Extract the (x, y) coordinate from the center of the cell holding the provided text.  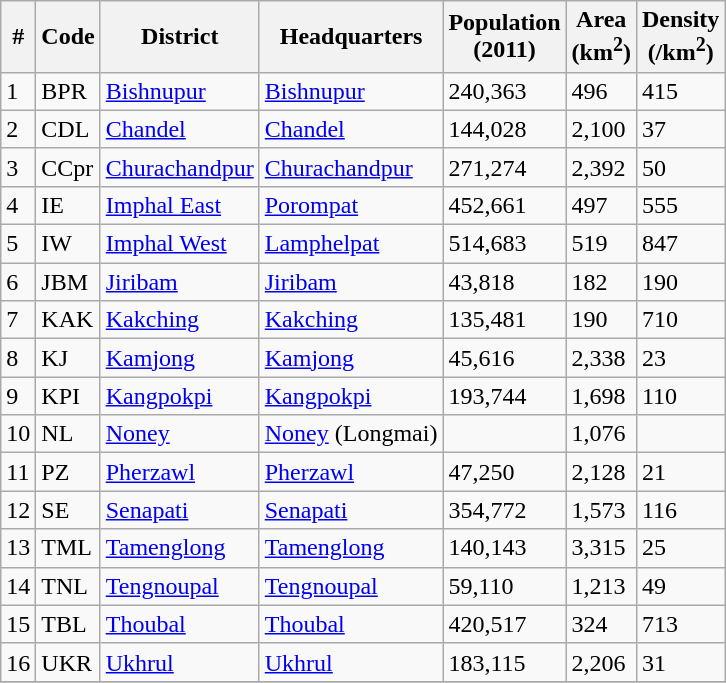
SE (68, 510)
Noney (Longmai) (351, 434)
354,772 (504, 510)
Headquarters (351, 37)
710 (680, 320)
59,110 (504, 586)
Density (/km2) (680, 37)
PZ (68, 472)
# (18, 37)
CDL (68, 129)
15 (18, 624)
2,392 (601, 167)
1,213 (601, 586)
140,143 (504, 548)
KPI (68, 396)
5 (18, 244)
Code (68, 37)
182 (601, 282)
District (180, 37)
713 (680, 624)
271,274 (504, 167)
10 (18, 434)
1,698 (601, 396)
2,128 (601, 472)
3 (18, 167)
2,100 (601, 129)
25 (680, 548)
45,616 (504, 358)
UKR (68, 662)
14 (18, 586)
23 (680, 358)
135,481 (504, 320)
IW (68, 244)
BPR (68, 91)
Area (km2) (601, 37)
Population (2011) (504, 37)
496 (601, 91)
2,338 (601, 358)
31 (680, 662)
CCpr (68, 167)
415 (680, 91)
1,076 (601, 434)
420,517 (504, 624)
IE (68, 205)
11 (18, 472)
12 (18, 510)
144,028 (504, 129)
13 (18, 548)
1,573 (601, 510)
324 (601, 624)
847 (680, 244)
43,818 (504, 282)
8 (18, 358)
KJ (68, 358)
49 (680, 586)
KAK (68, 320)
4 (18, 205)
193,744 (504, 396)
Imphal West (180, 244)
TML (68, 548)
TNL (68, 586)
7 (18, 320)
452,661 (504, 205)
21 (680, 472)
116 (680, 510)
Noney (180, 434)
9 (18, 396)
Porompat (351, 205)
TBL (68, 624)
Lamphelpat (351, 244)
37 (680, 129)
3,315 (601, 548)
1 (18, 91)
183,115 (504, 662)
519 (601, 244)
2 (18, 129)
555 (680, 205)
16 (18, 662)
240,363 (504, 91)
47,250 (504, 472)
50 (680, 167)
Imphal East (180, 205)
110 (680, 396)
2,206 (601, 662)
NL (68, 434)
JBM (68, 282)
6 (18, 282)
497 (601, 205)
514,683 (504, 244)
